Capture the cell that displays the provided text and extract its [x, y] central coordinate. 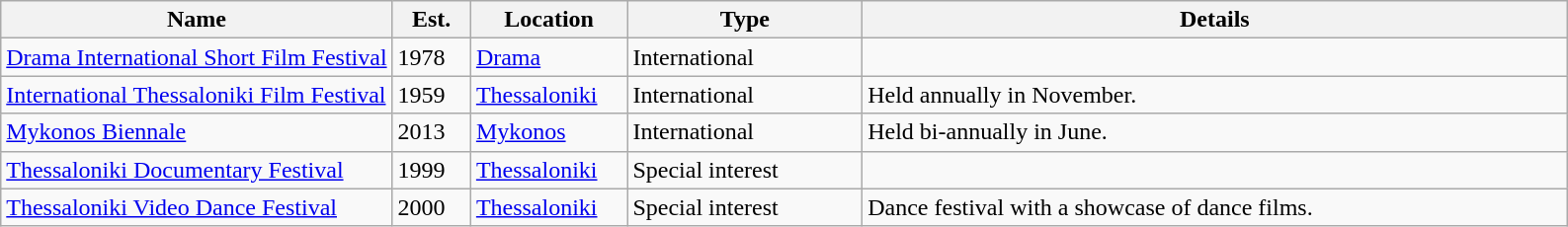
2013 [431, 132]
Held bi-annually in June. [1215, 132]
Type [745, 20]
1978 [431, 57]
Est. [431, 20]
Drama [549, 57]
Thessaloniki Video Dance Festival [197, 207]
1959 [431, 95]
Details [1215, 20]
1999 [431, 170]
Thessaloniki Documentary Festival [197, 170]
Held annually in November. [1215, 95]
Mykonos Biennale [197, 132]
Name [197, 20]
Mykonos [549, 132]
Dance festival with a showcase of dance films. [1215, 207]
2000 [431, 207]
Location [549, 20]
International Thessaloniki Film Festival [197, 95]
Drama International Short Film Festival [197, 57]
